Find where the given text appears and provide that cell's center as [x, y] coordinate. 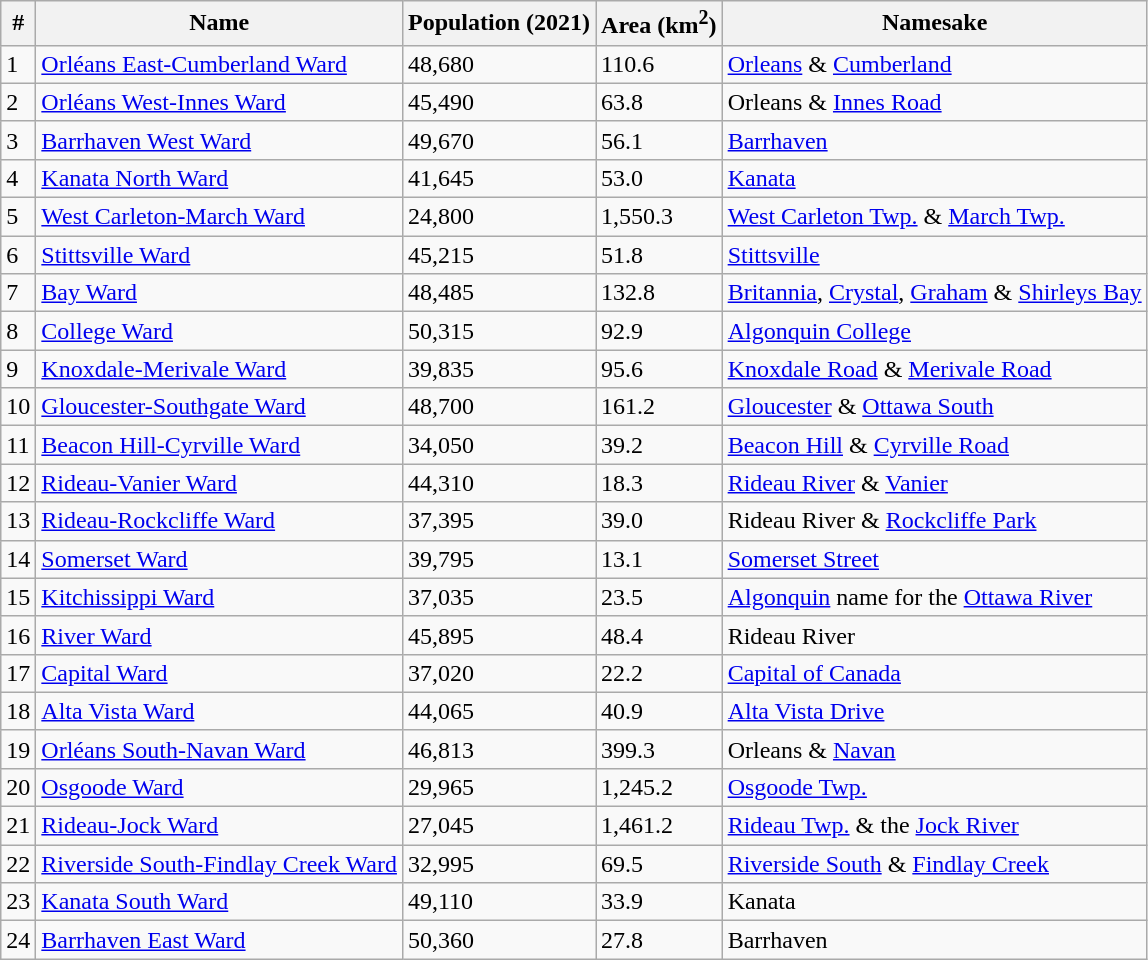
West Carleton Twp. & March Twp. [934, 217]
Bay Ward [220, 293]
Britannia, Crystal, Graham & Shirleys Bay [934, 293]
Alta Vista Drive [934, 711]
399.3 [660, 749]
Algonquin College [934, 331]
20 [18, 787]
1 [18, 64]
College Ward [220, 331]
Orléans South-Navan Ward [220, 749]
Capital of Canada [934, 673]
Kanata South Ward [220, 902]
Gloucester-Southgate Ward [220, 407]
48,485 [498, 293]
# [18, 24]
Osgoode Twp. [934, 787]
41,645 [498, 178]
40.9 [660, 711]
27,045 [498, 826]
132.8 [660, 293]
1,245.2 [660, 787]
Beacon Hill-Cyrville Ward [220, 445]
110.6 [660, 64]
Orléans West-Innes Ward [220, 102]
Knoxdale Road & Merivale Road [934, 369]
6 [18, 255]
1,461.2 [660, 826]
Area (km2) [660, 24]
2 [18, 102]
Capital Ward [220, 673]
Rideau River & Rockcliffe Park [934, 521]
92.9 [660, 331]
3 [18, 140]
West Carleton-March Ward [220, 217]
Rideau-Jock Ward [220, 826]
13 [18, 521]
34,050 [498, 445]
15 [18, 597]
Riverside South-Findlay Creek Ward [220, 864]
11 [18, 445]
Rideau-Vanier Ward [220, 483]
Riverside South & Findlay Creek [934, 864]
13.1 [660, 559]
10 [18, 407]
45,895 [498, 635]
24,800 [498, 217]
7 [18, 293]
29,965 [498, 787]
69.5 [660, 864]
21 [18, 826]
Knoxdale-Merivale Ward [220, 369]
River Ward [220, 635]
45,490 [498, 102]
Kitchissippi Ward [220, 597]
16 [18, 635]
Barrhaven West Ward [220, 140]
48.4 [660, 635]
33.9 [660, 902]
39,835 [498, 369]
12 [18, 483]
Rideau River & Vanier [934, 483]
22.2 [660, 673]
Name [220, 24]
50,315 [498, 331]
Orleans & Navan [934, 749]
44,310 [498, 483]
95.6 [660, 369]
23.5 [660, 597]
19 [18, 749]
Orleans & Innes Road [934, 102]
Rideau-Rockcliffe Ward [220, 521]
8 [18, 331]
18.3 [660, 483]
22 [18, 864]
45,215 [498, 255]
39.2 [660, 445]
27.8 [660, 940]
Kanata North Ward [220, 178]
Rideau Twp. & the Jock River [934, 826]
39,795 [498, 559]
Stittsville Ward [220, 255]
49,670 [498, 140]
50,360 [498, 940]
5 [18, 217]
23 [18, 902]
37,395 [498, 521]
Algonquin name for the Ottawa River [934, 597]
4 [18, 178]
24 [18, 940]
63.8 [660, 102]
56.1 [660, 140]
Namesake [934, 24]
53.0 [660, 178]
17 [18, 673]
Population (2021) [498, 24]
14 [18, 559]
32,995 [498, 864]
48,700 [498, 407]
49,110 [498, 902]
37,020 [498, 673]
Orleans & Cumberland [934, 64]
39.0 [660, 521]
44,065 [498, 711]
Stittsville [934, 255]
18 [18, 711]
51.8 [660, 255]
Somerset Street [934, 559]
37,035 [498, 597]
Osgoode Ward [220, 787]
Somerset Ward [220, 559]
Beacon Hill & Cyrville Road [934, 445]
161.2 [660, 407]
46,813 [498, 749]
Gloucester & Ottawa South [934, 407]
9 [18, 369]
1,550.3 [660, 217]
Orléans East-Cumberland Ward [220, 64]
Rideau River [934, 635]
Alta Vista Ward [220, 711]
Barrhaven East Ward [220, 940]
48,680 [498, 64]
